From the cell containing the given text, extract its center point as (X, Y) coordinate. 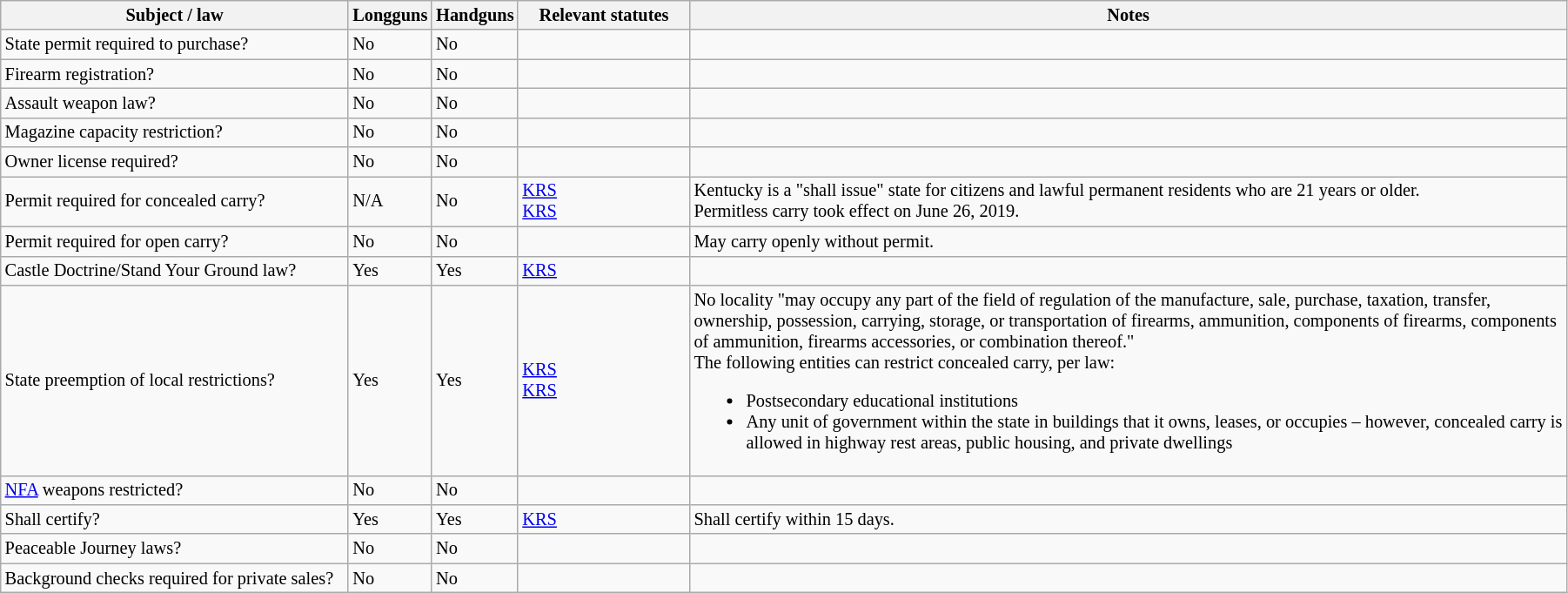
Permit required for open carry? (175, 241)
Shall certify within 15 days. (1129, 519)
Shall certify? (175, 519)
Assault weapon law? (175, 103)
Relevant statutes (604, 15)
Permit required for concealed carry? (175, 201)
N/A (390, 201)
Background checks required for private sales? (175, 578)
Castle Doctrine/Stand Your Ground law? (175, 271)
State permit required to purchase? (175, 44)
Magazine capacity restriction? (175, 132)
Handguns (475, 15)
Owner license required? (175, 162)
NFA weapons restricted? (175, 490)
Firearm registration? (175, 74)
Longguns (390, 15)
Peaceable Journey laws? (175, 549)
Notes (1129, 15)
State preemption of local restrictions? (175, 380)
May carry openly without permit. (1129, 241)
Subject / law (175, 15)
